Return [x, y] of the center of cell containing provided text 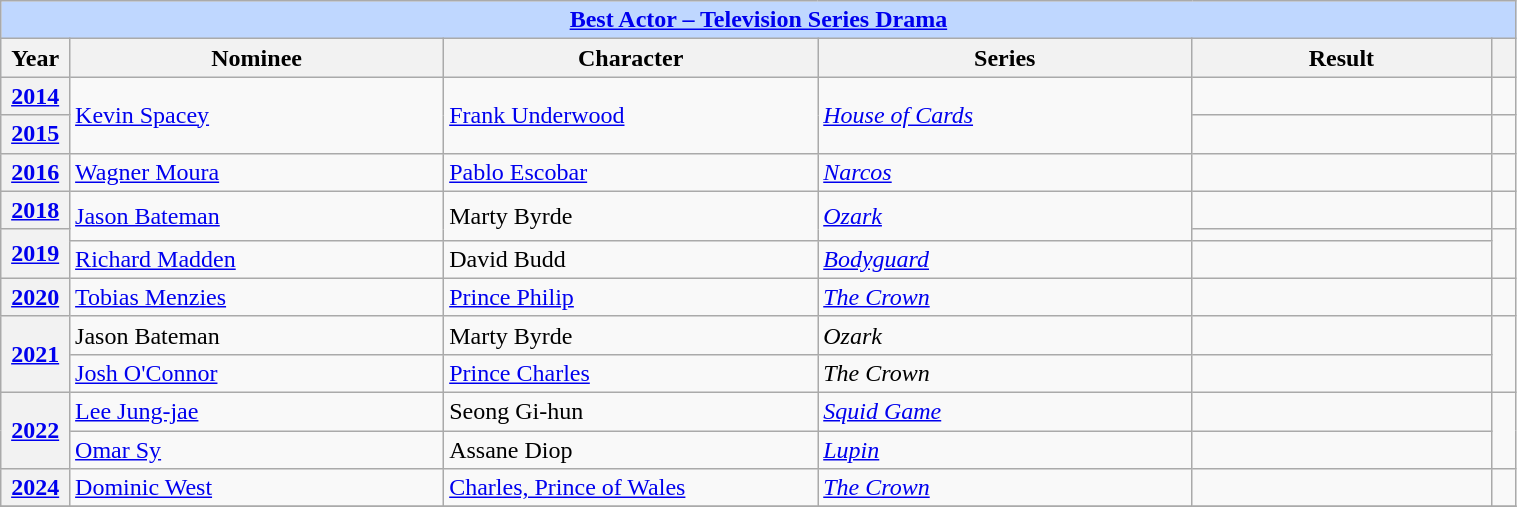
Squid Game [1005, 411]
Pablo Escobar [631, 172]
2024 [36, 488]
2021 [36, 354]
Richard Madden [257, 259]
2015 [36, 134]
Lee Jung-jae [257, 411]
David Budd [631, 259]
Prince Philip [631, 297]
Result [1342, 58]
2016 [36, 172]
Josh O'Connor [257, 373]
Omar Sy [257, 449]
Assane Diop [631, 449]
Bodyguard [1005, 259]
2020 [36, 297]
2019 [36, 254]
Charles, Prince of Wales [631, 488]
Dominic West [257, 488]
Lupin [1005, 449]
Wagner Moura [257, 172]
2018 [36, 210]
Kevin Spacey [257, 115]
Seong Gi-hun [631, 411]
House of Cards [1005, 115]
Series [1005, 58]
Tobias Menzies [257, 297]
Best Actor – Television Series Drama [758, 20]
Character [631, 58]
2022 [36, 430]
2014 [36, 96]
Prince Charles [631, 373]
Narcos [1005, 172]
Year [36, 58]
Frank Underwood [631, 115]
Nominee [257, 58]
